Provide the [X, Y] coordinate of the cell's center where the given text is located.  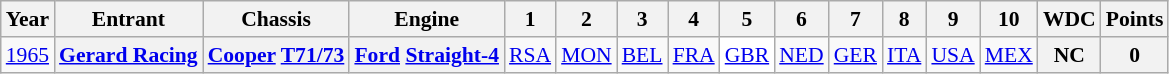
Ford Straight-4 [426, 55]
7 [856, 19]
MEX [1009, 55]
9 [952, 19]
1965 [28, 55]
2 [586, 19]
GER [856, 55]
8 [904, 19]
10 [1009, 19]
BEL [642, 55]
NED [801, 55]
Engine [426, 19]
0 [1135, 55]
Gerard Racing [128, 55]
Entrant [128, 19]
Cooper T71/73 [276, 55]
RSA [530, 55]
GBR [748, 55]
6 [801, 19]
4 [694, 19]
5 [748, 19]
3 [642, 19]
Chassis [276, 19]
MON [586, 55]
USA [952, 55]
1 [530, 19]
WDC [1070, 19]
FRA [694, 55]
ITA [904, 55]
Points [1135, 19]
Year [28, 19]
NC [1070, 55]
